Provide the (X, Y) coordinate of the cell's center where the given text is located.  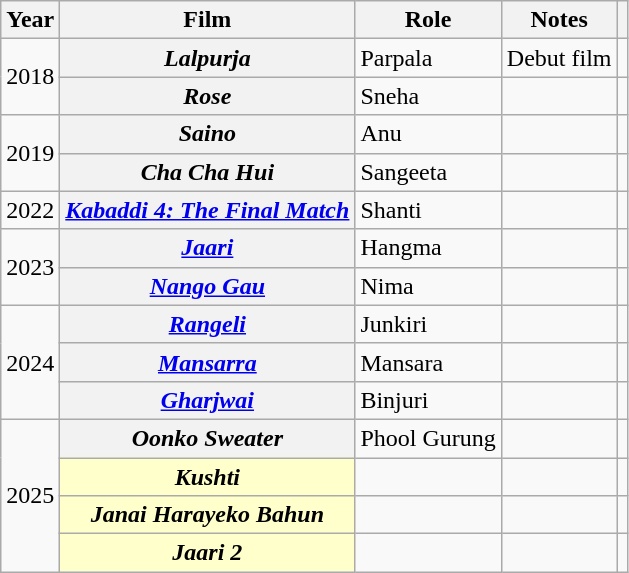
2024 (30, 362)
2023 (30, 267)
Film (208, 20)
2019 (30, 153)
Anu (428, 134)
Parpala (428, 58)
Gharjwai (208, 400)
Saino (208, 134)
Debut film (559, 58)
Lalpurja (208, 58)
Hangma (428, 248)
2022 (30, 210)
Shanti (428, 210)
Mansara (428, 362)
Junkiri (428, 324)
Cha Cha Hui (208, 172)
Jaari 2 (208, 553)
Role (428, 20)
Sneha (428, 96)
Janai Harayeko Bahun (208, 515)
Nango Gau (208, 286)
Binjuri (428, 400)
Rose (208, 96)
Year (30, 20)
2018 (30, 77)
Kushti (208, 477)
Jaari (208, 248)
Mansarra (208, 362)
Rangeli (208, 324)
Nima (428, 286)
Sangeeta (428, 172)
Kabaddi 4: The Final Match (208, 210)
Phool Gurung (428, 438)
Notes (559, 20)
2025 (30, 495)
Oonko Sweater (208, 438)
